Pinpoint the cell where the given text exists, returning its (x, y) midpoint coordinate. 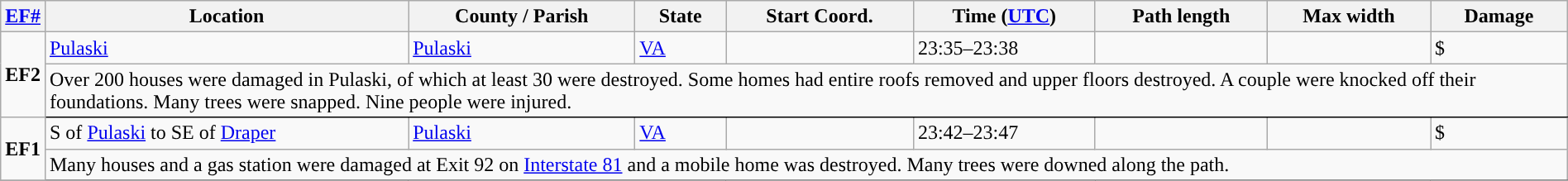
Time (UTC) (1004, 17)
State (681, 17)
Start Coord. (820, 17)
EF2 (23, 74)
Max width (1348, 17)
23:35–23:38 (1004, 48)
EF1 (23, 149)
Location (227, 17)
EF# (23, 17)
Damage (1499, 17)
23:42–23:47 (1004, 133)
County / Parish (522, 17)
S of Pulaski to SE of Draper (227, 133)
Path length (1181, 17)
Many houses and a gas station were damaged at Exit 92 on Interstate 81 and a mobile home was destroyed. Many trees were downed along the path. (806, 164)
